Determine the (x, y) coordinate at the center of the cell enclosing the given text.  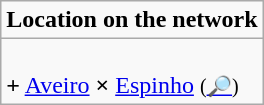
Location on the network (132, 20)
+ Aveiro × Espinho (🔎) (132, 72)
